Determine the (X, Y) coordinate at the center of the cell enclosing the given text.  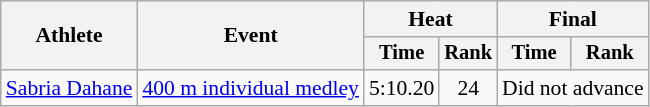
Heat (430, 19)
Sabria Dahane (70, 88)
Athlete (70, 36)
5:10.20 (402, 88)
Event (250, 36)
Did not advance (573, 88)
400 m individual medley (250, 88)
Final (573, 19)
24 (468, 88)
